Provide the (x, y) coordinate of the cell's center where the given text is located.  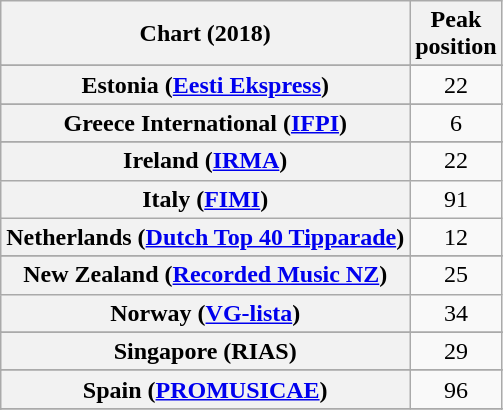
Peak position (456, 34)
Italy (FIMI) (206, 199)
Estonia (Eesti Ekspress) (206, 85)
6 (456, 123)
12 (456, 237)
29 (456, 351)
96 (456, 389)
34 (456, 313)
25 (456, 275)
Singapore (RIAS) (206, 351)
Spain (PROMUSICAE) (206, 389)
New Zealand (Recorded Music NZ) (206, 275)
91 (456, 199)
Netherlands (Dutch Top 40 Tipparade) (206, 237)
Ireland (IRMA) (206, 161)
Norway (VG-lista) (206, 313)
Chart (2018) (206, 34)
Greece International (IFPI) (206, 123)
